Capture the cell that displays the provided text and extract its (X, Y) central coordinate. 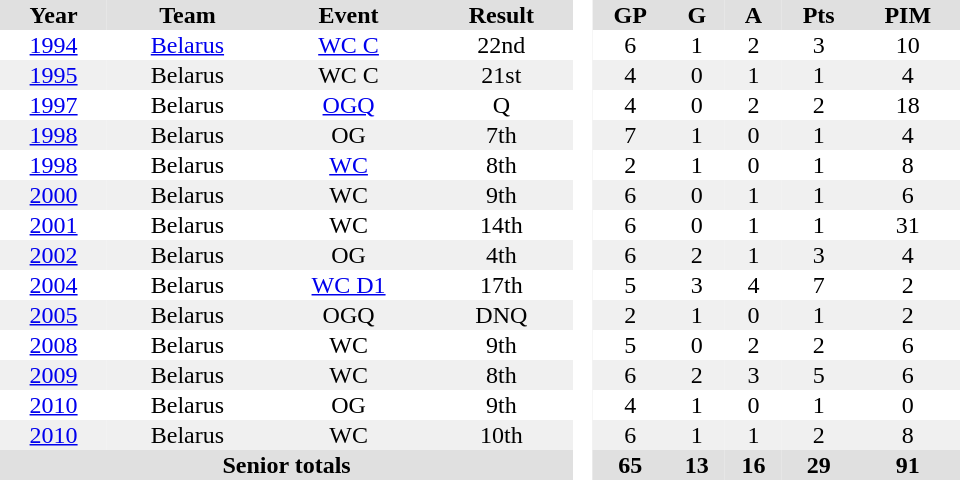
WC D1 (349, 285)
65 (630, 465)
GP (630, 15)
Result (501, 15)
1995 (54, 75)
31 (908, 225)
2000 (54, 195)
10 (908, 45)
16 (754, 465)
Year (54, 15)
13 (696, 465)
4th (501, 255)
22nd (501, 45)
18 (908, 105)
10th (501, 435)
1997 (54, 105)
2008 (54, 345)
Q (501, 105)
G (696, 15)
2002 (54, 255)
Pts (819, 15)
91 (908, 465)
Team (187, 15)
29 (819, 465)
1994 (54, 45)
21st (501, 75)
2004 (54, 285)
17th (501, 285)
14th (501, 225)
A (754, 15)
PIM (908, 15)
Senior totals (286, 465)
2009 (54, 375)
Event (349, 15)
7th (501, 135)
2001 (54, 225)
2005 (54, 315)
DNQ (501, 315)
